Detect which cell encompasses the target text, then output its (x, y) center coordinate. 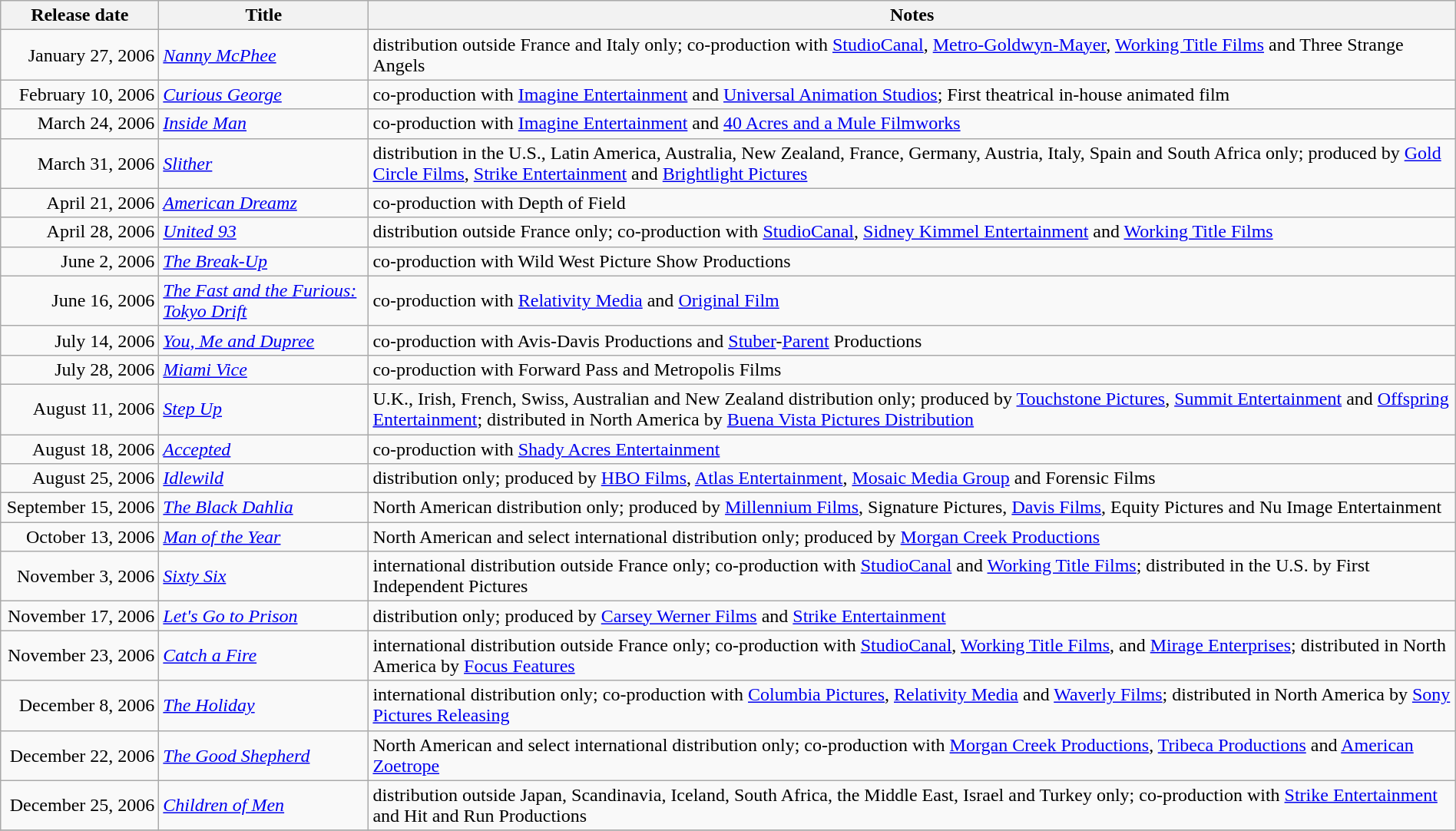
June 2, 2006 (80, 261)
November 17, 2006 (80, 616)
North American and select international distribution only; co-production with Morgan Creek Productions, Tribeca Productions and American Zoetrope (912, 756)
July 14, 2006 (80, 340)
Release date (80, 15)
April 28, 2006 (80, 232)
You, Me and Dupree (264, 340)
Let's Go to Prison (264, 616)
Children of Men (264, 805)
October 13, 2006 (80, 537)
March 31, 2006 (80, 163)
January 27, 2006 (80, 55)
November 3, 2006 (80, 576)
co-production with Depth of Field (912, 203)
distribution outside France and Italy only; co-production with StudioCanal, Metro-Goldwyn-Mayer, Working Title Films and Three Strange Angels (912, 55)
distribution only; produced by HBO Films, Atlas Entertainment, Mosaic Media Group and Forensic Films (912, 478)
Step Up (264, 409)
August 18, 2006 (80, 449)
co-production with Forward Pass and Metropolis Films (912, 369)
Sixty Six (264, 576)
North American distribution only; produced by Millennium Films, Signature Pictures, Davis Films, Equity Pictures and Nu Image Entertainment (912, 508)
Notes (912, 15)
The Break-Up (264, 261)
North American and select international distribution only; produced by Morgan Creek Productions (912, 537)
Catch a Fire (264, 656)
Nanny McPhee (264, 55)
December 22, 2006 (80, 756)
United 93 (264, 232)
co-production with Relativity Media and Original Film (912, 301)
Man of the Year (264, 537)
July 28, 2006 (80, 369)
November 23, 2006 (80, 656)
co-production with Avis-Davis Productions and Stuber-Parent Productions (912, 340)
American Dreamz (264, 203)
September 15, 2006 (80, 508)
August 25, 2006 (80, 478)
The Good Shepherd (264, 756)
distribution outside France only; co-production with StudioCanal, Sidney Kimmel Entertainment and Working Title Films (912, 232)
December 8, 2006 (80, 705)
Title (264, 15)
February 10, 2006 (80, 94)
August 11, 2006 (80, 409)
co-production with Imagine Entertainment and Universal Animation Studios; First theatrical in-house animated film (912, 94)
Idlewild (264, 478)
June 16, 2006 (80, 301)
Accepted (264, 449)
co-production with Shady Acres Entertainment (912, 449)
distribution only; produced by Carsey Werner Films and Strike Entertainment (912, 616)
co-production with Imagine Entertainment and 40 Acres and a Mule Filmworks (912, 124)
Inside Man (264, 124)
December 25, 2006 (80, 805)
April 21, 2006 (80, 203)
The Holiday (264, 705)
co-production with Wild West Picture Show Productions (912, 261)
Slither (264, 163)
Miami Vice (264, 369)
Curious George (264, 94)
March 24, 2006 (80, 124)
The Fast and the Furious: Tokyo Drift (264, 301)
The Black Dahlia (264, 508)
